Search for the cell housing the specified text and yield its (x, y) center coordinate. 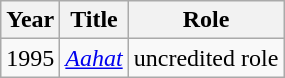
Role (206, 20)
Year (30, 20)
Title (94, 20)
1995 (30, 58)
Aahat (94, 58)
uncredited role (206, 58)
